Find where the given text appears and provide that cell's center as [X, Y] coordinate. 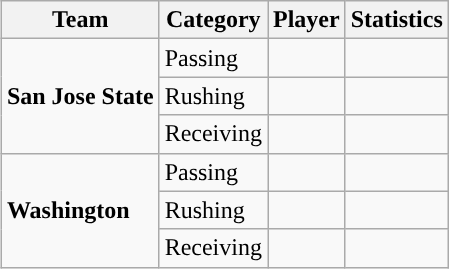
Team [80, 20]
Washington [80, 210]
Category [213, 20]
San Jose State [80, 96]
Player [307, 20]
Statistics [396, 20]
